Identify which cell holds the provided text, then report its [x, y] central coordinate. 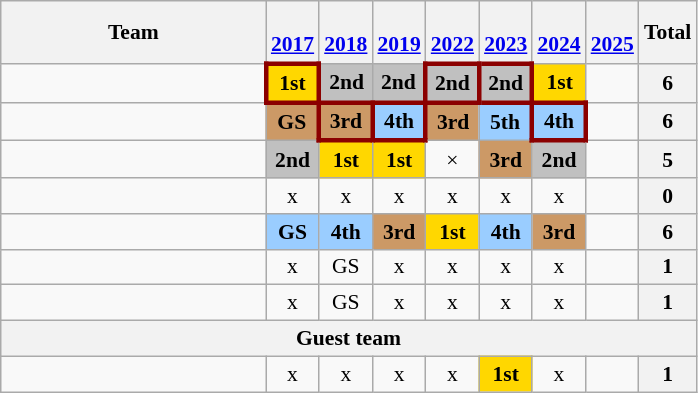
× [452, 160]
2022 [452, 32]
2024 [558, 32]
5th [506, 122]
0 [668, 196]
2023 [506, 32]
2018 [346, 32]
Total [668, 32]
2019 [398, 32]
5 [668, 160]
2025 [612, 32]
2017 [292, 32]
Team [134, 32]
Guest team [349, 339]
